Extract the [X, Y] coordinate from the center of the cell holding the provided text.  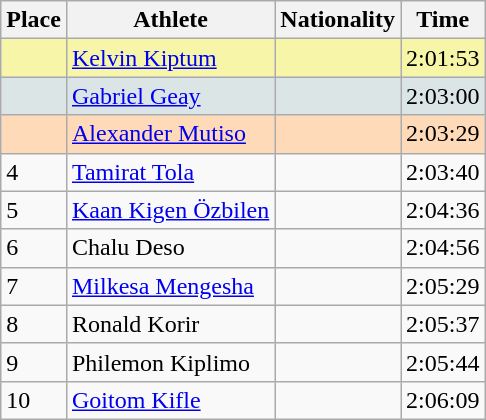
7 [34, 286]
Gabriel Geay [170, 96]
5 [34, 210]
6 [34, 248]
4 [34, 172]
Kaan Kigen Özbilen [170, 210]
Place [34, 20]
Tamirat Tola [170, 172]
Goitom Kifle [170, 400]
2:05:37 [443, 324]
Kelvin Kiptum [170, 58]
Milkesa Mengesha [170, 286]
2:05:44 [443, 362]
Philemon Kiplimo [170, 362]
2:04:36 [443, 210]
2:01:53 [443, 58]
Nationality [338, 20]
Time [443, 20]
8 [34, 324]
2:04:56 [443, 248]
2:03:40 [443, 172]
Chalu Deso [170, 248]
Athlete [170, 20]
Ronald Korir [170, 324]
Alexander Mutiso [170, 134]
2:03:00 [443, 96]
2:03:29 [443, 134]
2:05:29 [443, 286]
10 [34, 400]
9 [34, 362]
2:06:09 [443, 400]
